From the cell containing the given text, extract its center point as [x, y] coordinate. 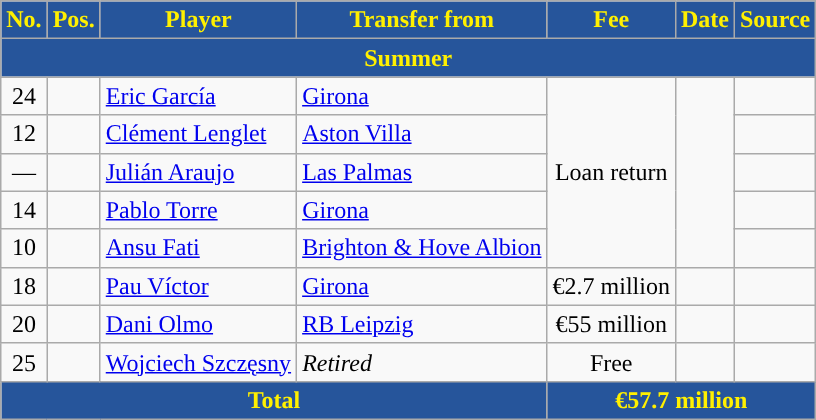
Eric García [198, 96]
20 [24, 324]
10 [24, 248]
Ansu Fati [198, 248]
14 [24, 210]
Retired [422, 362]
Fee [611, 20]
Summer [408, 58]
Brighton & Hove Albion [422, 248]
Player [198, 20]
12 [24, 134]
€2.7 million [611, 286]
18 [24, 286]
€55 million [611, 324]
Transfer from [422, 20]
Clément Lenglet [198, 134]
24 [24, 96]
Pau Víctor [198, 286]
€57.7 million [682, 400]
25 [24, 362]
Wojciech Szczęsny [198, 362]
Julián Araujo [198, 172]
RB Leipzig [422, 324]
— [24, 172]
Loan return [611, 172]
Total [274, 400]
Pos. [74, 20]
Free [611, 362]
Dani Olmo [198, 324]
Pablo Torre [198, 210]
Aston Villa [422, 134]
Date [704, 20]
Source [774, 20]
No. [24, 20]
Las Palmas [422, 172]
